Scan for the cell matching the given text and deliver its [X, Y] coordinate at center. 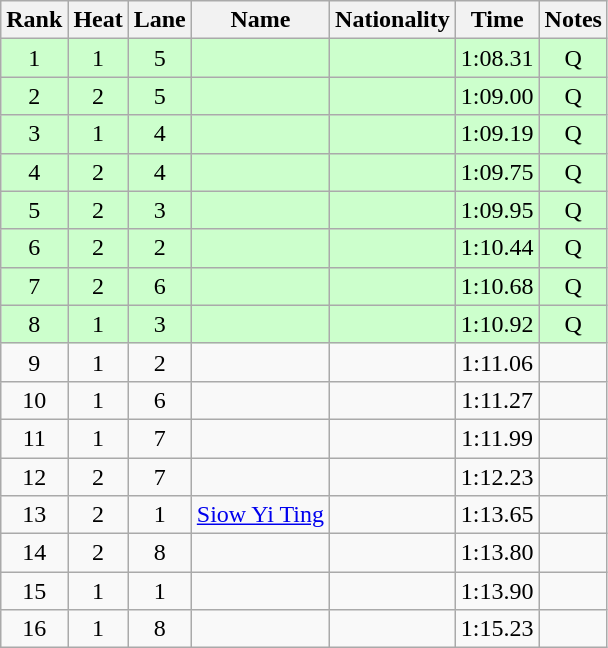
Rank [34, 20]
1:11.06 [497, 362]
11 [34, 438]
1:10.44 [497, 248]
1:13.65 [497, 515]
Name [260, 20]
1:09.95 [497, 210]
1:10.92 [497, 324]
Heat [98, 20]
1:13.80 [497, 553]
Siow Yi Ting [260, 515]
1:09.75 [497, 172]
1:15.23 [497, 629]
13 [34, 515]
1:08.31 [497, 58]
10 [34, 400]
1:09.00 [497, 96]
14 [34, 553]
9 [34, 362]
1:12.23 [497, 477]
1:11.27 [497, 400]
1:11.99 [497, 438]
Nationality [393, 20]
12 [34, 477]
Notes [573, 20]
16 [34, 629]
Time [497, 20]
Lane [160, 20]
1:13.90 [497, 591]
1:10.68 [497, 286]
1:09.19 [497, 134]
15 [34, 591]
